Find where the given text appears and provide that cell's center as (x, y) coordinate. 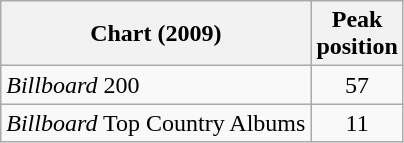
11 (357, 123)
57 (357, 85)
Billboard Top Country Albums (156, 123)
Peakposition (357, 34)
Billboard 200 (156, 85)
Chart (2009) (156, 34)
